Return the [x, y] coordinate for the center point of the cell that contains the specified text.  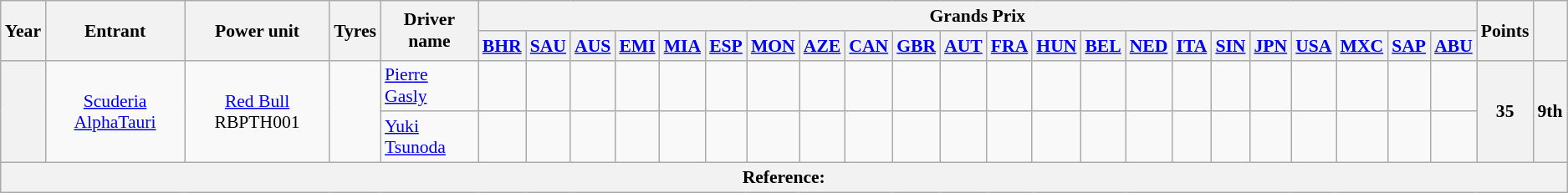
USA [1313, 46]
35 [1505, 111]
MON [773, 46]
Entrant [115, 30]
Grands Prix [978, 16]
Red Bull RBPTH001 [258, 111]
Reference: [784, 178]
GBR [917, 46]
HUN [1056, 46]
ABU [1453, 46]
ESP [726, 46]
SAU [549, 46]
Pierre Gasly [430, 85]
AUT [963, 46]
BHR [502, 46]
AUS [592, 46]
FRA [1009, 46]
NED [1149, 46]
Scuderia AlphaTauri [115, 111]
Year [23, 30]
MIA [682, 46]
CAN [868, 46]
BEL [1102, 46]
SIN [1230, 46]
Tyres [355, 30]
MXC [1362, 46]
EMI [637, 46]
ITA [1191, 46]
SAP [1408, 46]
Driver name [430, 30]
JPN [1270, 46]
Points [1505, 30]
Power unit [258, 30]
9th [1550, 111]
Yuki Tsunoda [430, 137]
AZE [823, 46]
